From the cell containing the given text, extract its center point as [X, Y] coordinate. 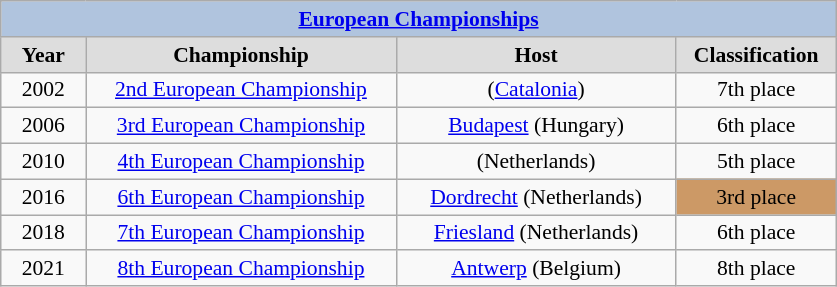
(Catalonia) [536, 90]
Antwerp (Belgium) [536, 269]
European Championships [419, 19]
2002 [44, 90]
Classification [756, 55]
2018 [44, 233]
3rd place [756, 197]
8th European Championship [241, 269]
Budapest (Hungary) [536, 126]
2021 [44, 269]
Year [44, 55]
5th place [756, 162]
2016 [44, 197]
Dordrecht (Netherlands) [536, 197]
2nd European Championship [241, 90]
3rd European Championship [241, 126]
Host [536, 55]
8th place [756, 269]
2010 [44, 162]
Championship [241, 55]
Friesland (Netherlands) [536, 233]
4th European Championship [241, 162]
7th European Championship [241, 233]
6th European Championship [241, 197]
7th place [756, 90]
2006 [44, 126]
(Netherlands) [536, 162]
